Return [X, Y] of the center of cell containing provided text 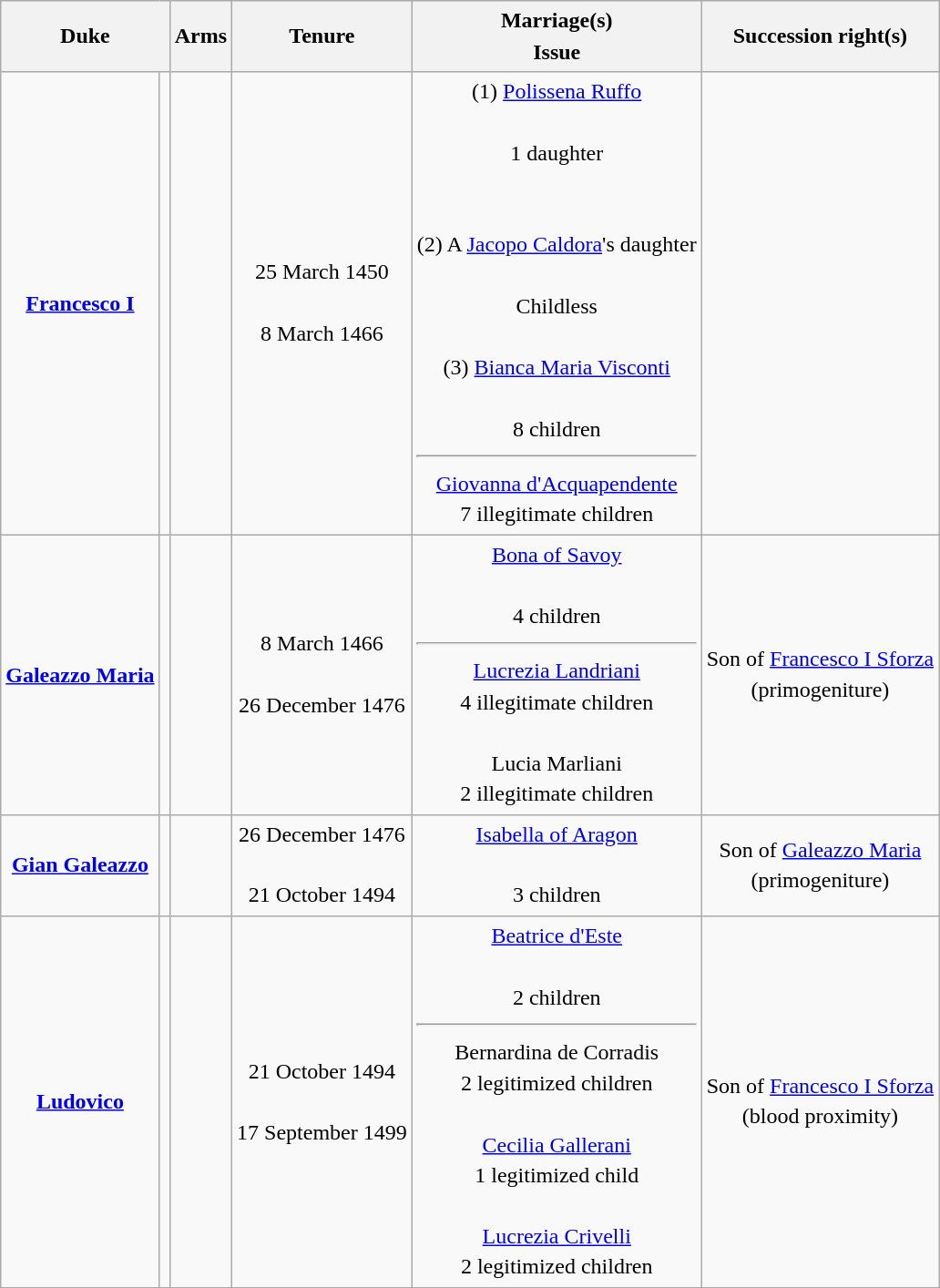
21 October 149417 September 1499 [322, 1102]
25 March 14508 March 1466 [322, 303]
Son of Francesco I Sforza(primogeniture) [820, 674]
Tenure [322, 36]
Bona of Savoy4 childrenLucrezia Landriani4 illegitimate childrenLucia Marliani2 illegitimate children [557, 674]
Beatrice d'Este2 childrenBernardina de Corradis2 legitimized childrenCecilia Gallerani1 legitimized childLucrezia Crivelli2 legitimized children [557, 1102]
Son of Francesco I Sforza(blood proximity) [820, 1102]
Succession right(s) [820, 36]
8 March 146626 December 1476 [322, 674]
26 December 147621 October 1494 [322, 865]
Gian Galeazzo [80, 865]
Duke [86, 36]
Arms [200, 36]
Galeazzo Maria [80, 674]
Francesco I [80, 303]
Isabella of Aragon3 children [557, 865]
Ludovico [80, 1102]
Marriage(s)Issue [557, 36]
Son of Galeazzo Maria(primogeniture) [820, 865]
